For the text-containing cell, return its midpoint in [x, y] coordinate format. 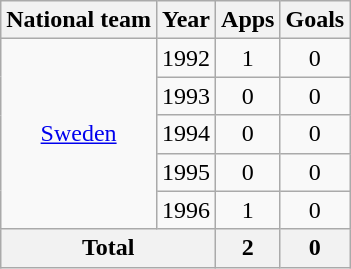
2 [248, 248]
Year [186, 20]
1995 [186, 172]
Sweden [79, 134]
Total [108, 248]
1992 [186, 58]
1994 [186, 134]
1996 [186, 210]
1993 [186, 96]
Apps [248, 20]
Goals [315, 20]
National team [79, 20]
